Return the (x, y) coordinate for the center point of the cell that contains the specified text.  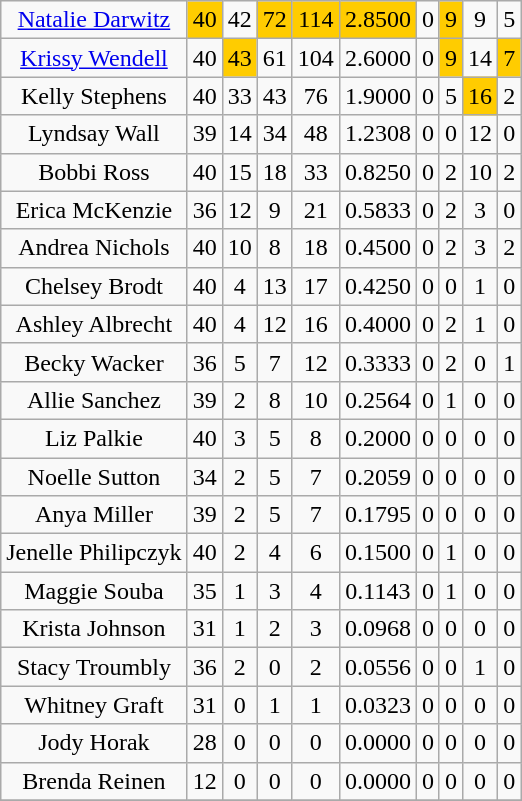
0.0968 (378, 629)
Stacy Troumbly (94, 667)
0.2564 (378, 400)
Krista Johnson (94, 629)
Maggie Souba (94, 591)
48 (316, 134)
2.8500 (378, 20)
Kelly Stephens (94, 96)
17 (316, 286)
Liz Palkie (94, 438)
0.3333 (378, 362)
114 (316, 20)
Lyndsay Wall (94, 134)
0.2000 (378, 438)
Brenda Reinen (94, 781)
0.4500 (378, 248)
104 (316, 58)
0.1795 (378, 515)
Krissy Wendell (94, 58)
1.2308 (378, 134)
0.4000 (378, 324)
0.0323 (378, 705)
76 (316, 96)
Jenelle Philipczyk (94, 553)
21 (316, 210)
Chelsey Brodt (94, 286)
42 (240, 20)
Erica McKenzie (94, 210)
0.1500 (378, 553)
72 (274, 20)
Natalie Darwitz (94, 20)
0.0556 (378, 667)
Jody Horak (94, 743)
1.9000 (378, 96)
Anya Miller (94, 515)
0.4250 (378, 286)
Andrea Nichols (94, 248)
Allie Sanchez (94, 400)
2.6000 (378, 58)
0.8250 (378, 172)
61 (274, 58)
Noelle Sutton (94, 477)
Bobbi Ross (94, 172)
Whitney Graft (94, 705)
Becky Wacker (94, 362)
0.1143 (378, 591)
35 (204, 591)
0.5833 (378, 210)
28 (204, 743)
0.2059 (378, 477)
15 (240, 172)
Ashley Albrecht (94, 324)
6 (316, 553)
13 (274, 286)
